Search for the cell housing the specified text and yield its [x, y] center coordinate. 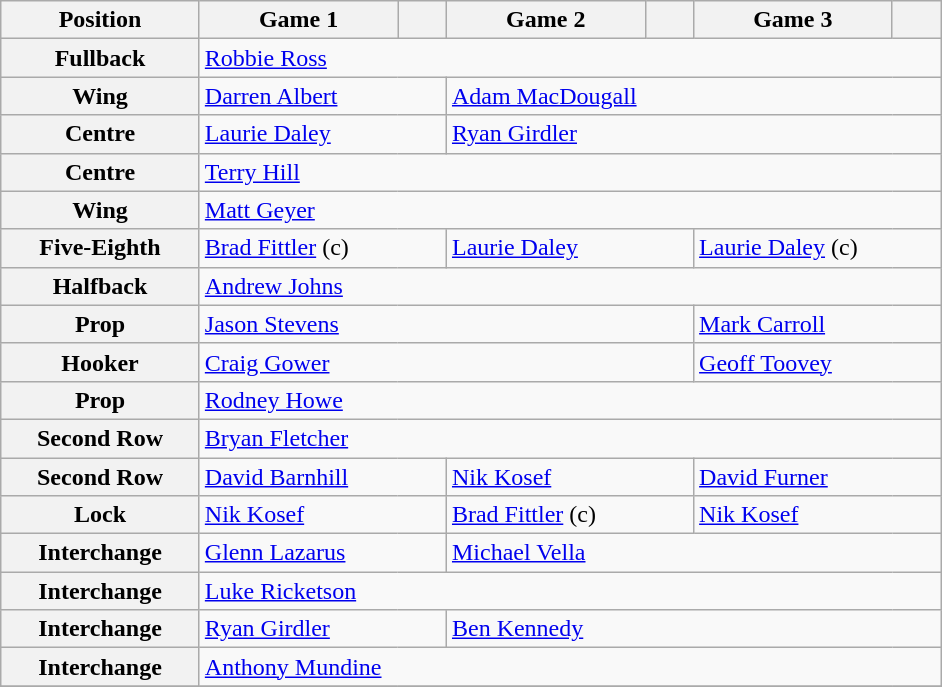
David Furner [818, 477]
Anthony Mundine [570, 667]
Luke Ricketson [570, 591]
Glenn Lazarus [322, 553]
Andrew Johns [570, 286]
Game 1 [298, 20]
Geoff Toovey [818, 362]
David Barnhill [322, 477]
Darren Albert [322, 96]
Jason Stevens [446, 324]
Five-Eighth [100, 248]
Lock [100, 515]
Adam MacDougall [693, 96]
Bryan Fletcher [570, 438]
Terry Hill [570, 172]
Rodney Howe [570, 400]
Position [100, 20]
Laurie Daley (c) [818, 248]
Hooker [100, 362]
Robbie Ross [570, 58]
Mark Carroll [818, 324]
Ben Kennedy [693, 629]
Fullback [100, 58]
Game 2 [546, 20]
Craig Gower [446, 362]
Matt Geyer [570, 210]
Michael Vella [693, 553]
Halfback [100, 286]
Game 3 [794, 20]
